Find where the given text appears and provide that cell's center as (x, y) coordinate. 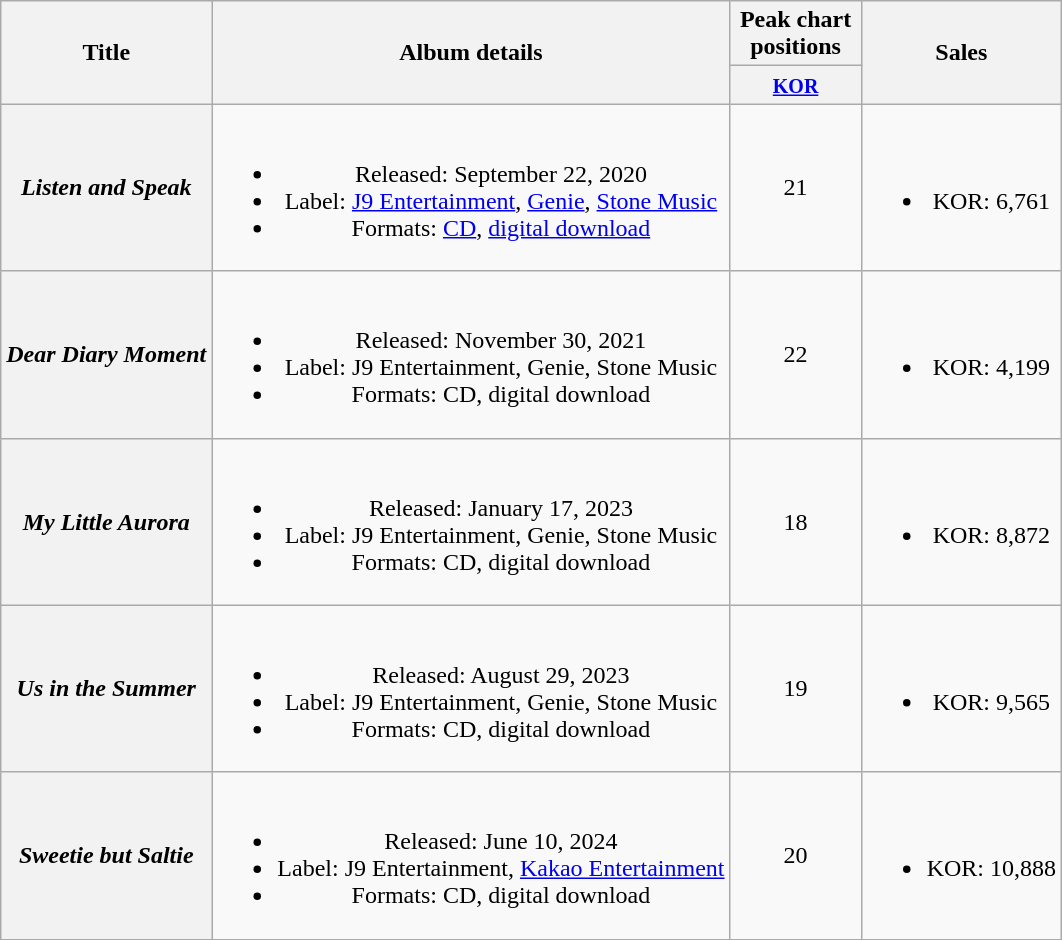
Listen and Speak (106, 188)
Title (106, 52)
Sweetie but Saltie (106, 856)
KOR: 4,199 (961, 354)
KOR: 9,565 (961, 688)
Sales (961, 52)
Peak chart positions (796, 34)
KOR (796, 85)
KOR: 10,888 (961, 856)
Dear Diary Moment (106, 354)
KOR: 6,761 (961, 188)
Released: June 10, 2024Label: J9 Entertainment, Kakao EntertainmentFormats: CD, digital download (471, 856)
21 (796, 188)
18 (796, 522)
19 (796, 688)
My Little Aurora (106, 522)
KOR: 8,872 (961, 522)
Us in the Summer (106, 688)
Released: September 22, 2020Label: J9 Entertainment, Genie, Stone MusicFormats: CD, digital download (471, 188)
Released: January 17, 2023Label: J9 Entertainment, Genie, Stone MusicFormats: CD, digital download (471, 522)
Album details (471, 52)
Released: November 30, 2021Label: J9 Entertainment, Genie, Stone MusicFormats: CD, digital download (471, 354)
Released: August 29, 2023Label: J9 Entertainment, Genie, Stone MusicFormats: CD, digital download (471, 688)
20 (796, 856)
22 (796, 354)
